Output the [x, y] coordinate of the center of the cell containing the given text.  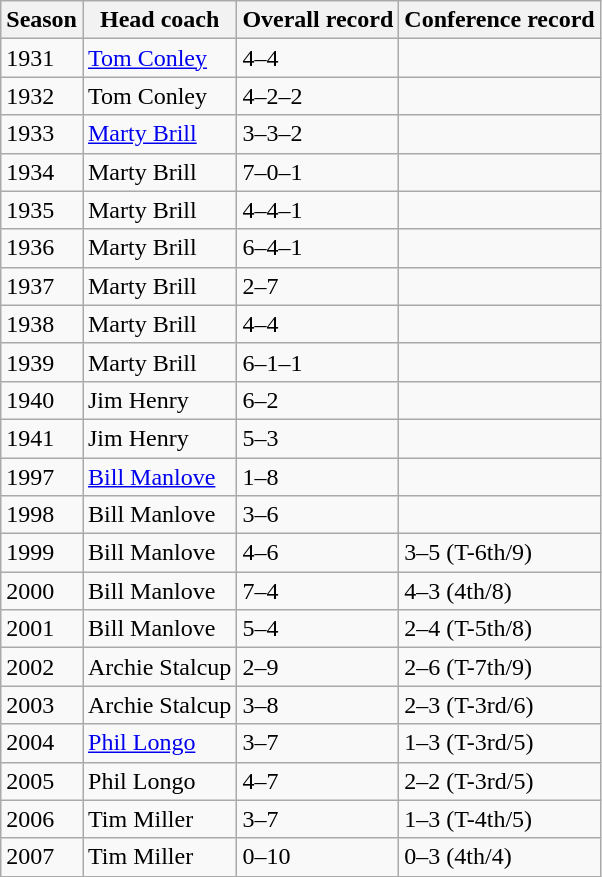
2002 [42, 667]
4–2–2 [318, 96]
1939 [42, 362]
1999 [42, 553]
1998 [42, 515]
3–3–2 [318, 134]
1938 [42, 324]
2–9 [318, 667]
Season [42, 20]
6–1–1 [318, 362]
0–10 [318, 857]
Conference record [500, 20]
1940 [42, 400]
3–6 [318, 515]
2–3 (T-3rd/6) [500, 705]
2–6 (T-7th/9) [500, 667]
7–0–1 [318, 172]
1934 [42, 172]
2000 [42, 591]
1937 [42, 286]
1936 [42, 248]
5–3 [318, 438]
2006 [42, 819]
4–6 [318, 553]
2–7 [318, 286]
4–4–1 [318, 210]
Head coach [159, 20]
1–3 (T-4th/5) [500, 819]
4–7 [318, 781]
2–2 (T-3rd/5) [500, 781]
3–5 (T-6th/9) [500, 553]
3–8 [318, 705]
1931 [42, 58]
6–2 [318, 400]
1935 [42, 210]
2003 [42, 705]
7–4 [318, 591]
2005 [42, 781]
2–4 (T-5th/8) [500, 629]
Overall record [318, 20]
2007 [42, 857]
0–3 (4th/4) [500, 857]
1941 [42, 438]
2004 [42, 743]
6–4–1 [318, 248]
5–4 [318, 629]
2001 [42, 629]
1997 [42, 477]
1–3 (T-3rd/5) [500, 743]
1932 [42, 96]
4–3 (4th/8) [500, 591]
1–8 [318, 477]
1933 [42, 134]
